Find where the given text appears and provide that cell's center as [X, Y] coordinate. 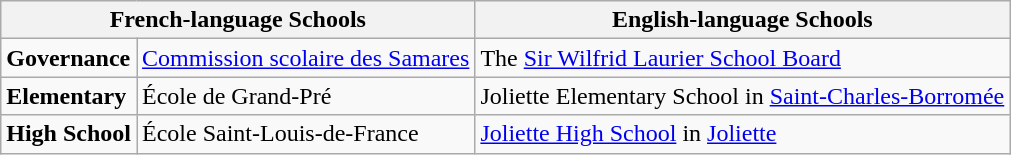
Elementary [69, 96]
French-language Schools [238, 20]
École de Grand-Pré [306, 96]
High School [69, 134]
Joliette High School in Joliette [742, 134]
English-language Schools [742, 20]
Governance [69, 58]
Joliette Elementary School in Saint-Charles-Borromée [742, 96]
École Saint-Louis-de-France [306, 134]
Commission scolaire des Samares [306, 58]
The Sir Wilfrid Laurier School Board [742, 58]
